Search for the cell housing the specified text and yield its [x, y] center coordinate. 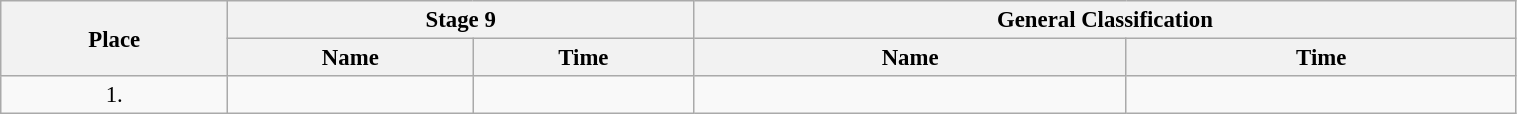
Stage 9 [461, 20]
Place [114, 38]
General Classification [1105, 20]
1. [114, 95]
